Locate the cell with the specified text and output its [x, y] center coordinate. 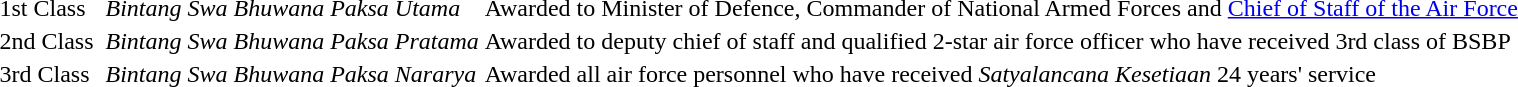
Bintang Swa Bhuwana Paksa Pratama [292, 41]
